Identify which cell holds the provided text, then report its [x, y] central coordinate. 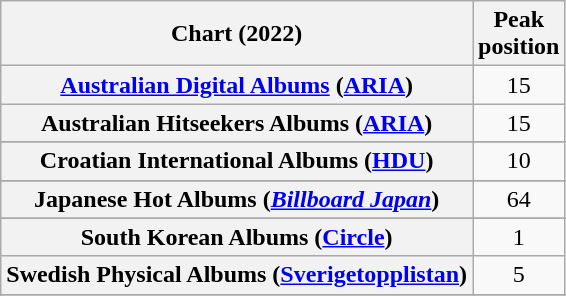
Croatian International Albums (HDU) [237, 161]
Australian Hitseekers Albums (ARIA) [237, 123]
Japanese Hot Albums (Billboard Japan) [237, 199]
Australian Digital Albums (ARIA) [237, 85]
64 [519, 199]
Chart (2022) [237, 34]
Peakposition [519, 34]
10 [519, 161]
Swedish Physical Albums (Sverigetopplistan) [237, 275]
1 [519, 237]
5 [519, 275]
South Korean Albums (Circle) [237, 237]
